Return [X, Y] of the center of cell containing provided text 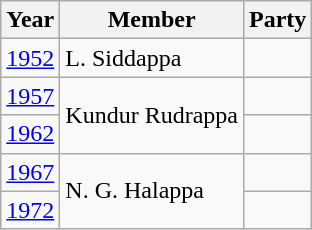
1967 [30, 172]
N. G. Halappa [152, 191]
L. Siddappa [152, 58]
1972 [30, 210]
1957 [30, 96]
1962 [30, 134]
Year [30, 20]
1952 [30, 58]
Kundur Rudrappa [152, 115]
Party [278, 20]
Member [152, 20]
